Extract the (x, y) coordinate from the center of the cell holding the provided text.  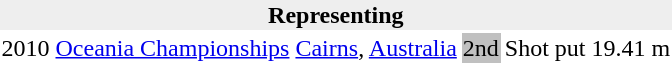
19.41 m (631, 48)
Representing (336, 15)
2nd (480, 48)
2010 (26, 48)
Oceania Championships (172, 48)
Cairns, Australia (376, 48)
Shot put (545, 48)
